Scan for the cell matching the given text and deliver its (x, y) coordinate at center. 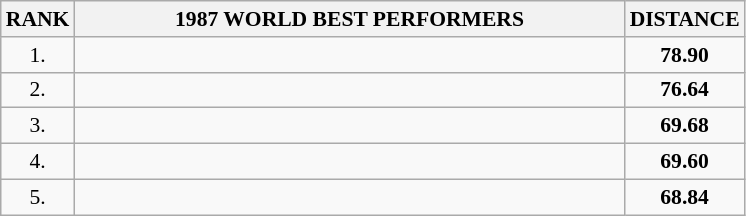
2. (38, 90)
3. (38, 126)
78.90 (685, 55)
1987 WORLD BEST PERFORMERS (349, 19)
76.64 (685, 90)
RANK (38, 19)
DISTANCE (685, 19)
68.84 (685, 197)
4. (38, 162)
69.60 (685, 162)
5. (38, 197)
69.68 (685, 126)
1. (38, 55)
